From the cell containing the given text, extract its center point as [X, Y] coordinate. 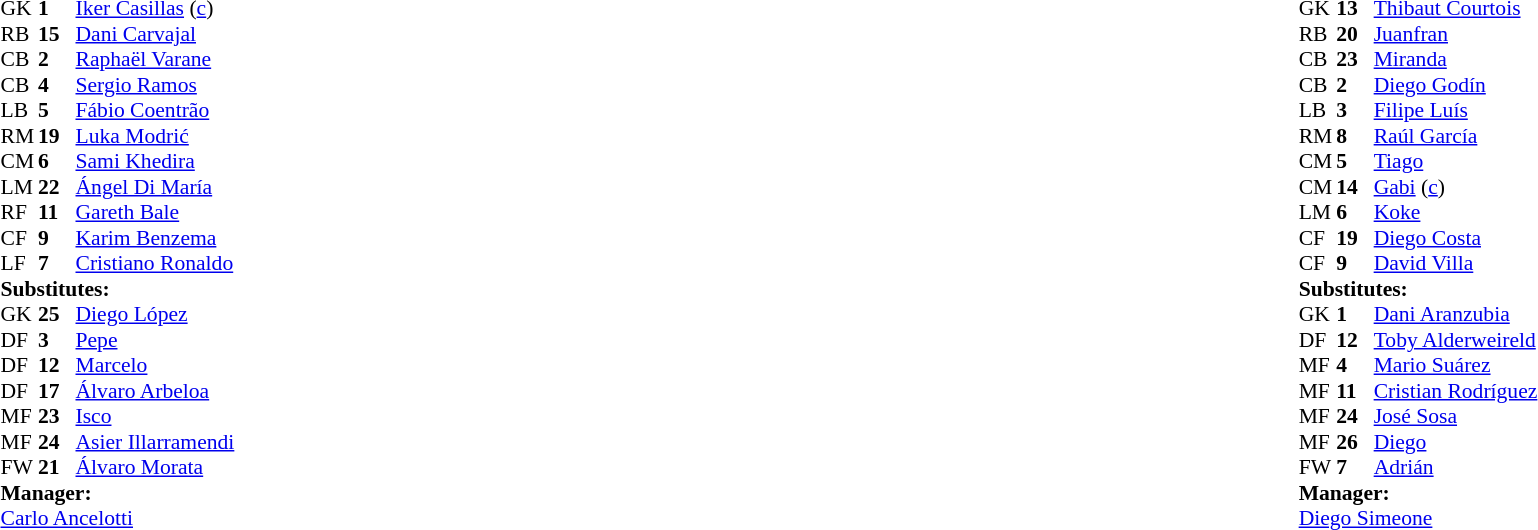
17 [57, 391]
Pepe [156, 340]
1 [1355, 315]
15 [57, 34]
Sergio Ramos [156, 85]
Toby Alderweireld [1456, 340]
Asier Illarramendi [156, 442]
Cristian Rodríguez [1456, 391]
Diego López [156, 315]
26 [1355, 442]
Diego Costa [1456, 238]
RF [19, 213]
Sami Khedira [156, 161]
Gareth Bale [156, 213]
Luka Modrić [156, 136]
David Villa [1456, 263]
Miranda [1456, 59]
Koke [1456, 213]
Cristiano Ronaldo [156, 263]
Fábio Coentrão [156, 111]
21 [57, 467]
Raúl García [1456, 136]
Ángel Di María [156, 187]
Dani Aranzubia [1456, 315]
22 [57, 187]
Diego [1456, 442]
Tiago [1456, 161]
Álvaro Arbeloa [156, 391]
Mario Suárez [1456, 365]
Dani Carvajal [156, 34]
Diego Godín [1456, 85]
Adrián [1456, 467]
20 [1355, 34]
LF [19, 263]
14 [1355, 187]
Filipe Luís [1456, 111]
25 [57, 315]
Isco [156, 417]
Gabi (c) [1456, 187]
Álvaro Morata [156, 467]
Juanfran [1456, 34]
Karim Benzema [156, 238]
José Sosa [1456, 417]
8 [1355, 136]
Marcelo [156, 365]
Raphaël Varane [156, 59]
